Extract the [x, y] coordinate from the center of the cell holding the provided text.  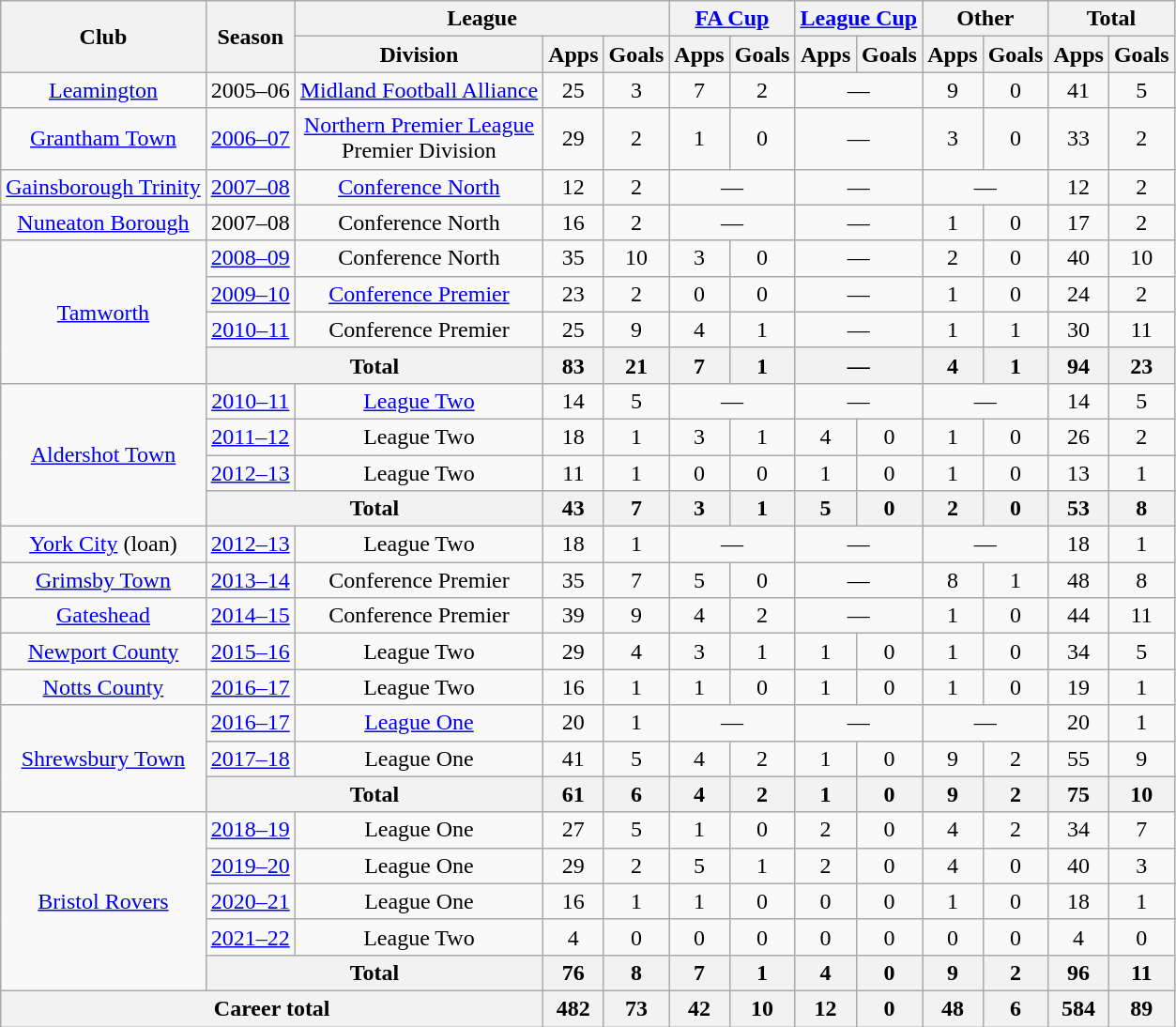
73 [636, 1008]
44 [1078, 616]
27 [573, 830]
2018–19 [250, 830]
42 [699, 1008]
26 [1078, 437]
89 [1141, 1008]
2013–14 [250, 580]
2011–12 [250, 437]
Newport County [103, 651]
76 [573, 973]
Career total [272, 1008]
Gainsborough Trinity [103, 187]
75 [1078, 794]
24 [1078, 294]
Nuneaton Borough [103, 222]
21 [636, 365]
2014–15 [250, 616]
2015–16 [250, 651]
96 [1078, 973]
Gateshead [103, 616]
17 [1078, 222]
Division [419, 54]
Midland Football Alliance [419, 90]
2006–07 [250, 139]
Season [250, 37]
Northern Premier LeaguePremier Division [419, 139]
Tamworth [103, 312]
13 [1078, 472]
53 [1078, 509]
2019–20 [250, 866]
2021–22 [250, 937]
83 [573, 365]
61 [573, 794]
Shrewsbury Town [103, 759]
30 [1078, 330]
39 [573, 616]
York City (loan) [103, 544]
33 [1078, 139]
Club [103, 37]
482 [573, 1008]
55 [1078, 759]
94 [1078, 365]
Aldershot Town [103, 454]
19 [1078, 687]
2009–10 [250, 294]
League [482, 19]
43 [573, 509]
Notts County [103, 687]
584 [1078, 1008]
2017–18 [250, 759]
2020–21 [250, 901]
Grantham Town [103, 139]
2008–09 [250, 258]
Bristol Rovers [103, 901]
2005–06 [250, 90]
Grimsby Town [103, 580]
FA Cup [732, 19]
Other [985, 19]
League Cup [859, 19]
Leamington [103, 90]
